Output the (X, Y) coordinate of the center of the cell containing the given text.  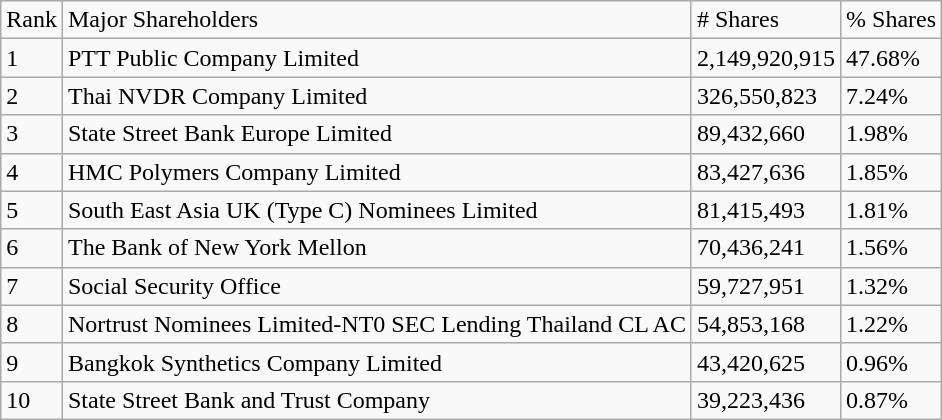
39,223,436 (766, 400)
State Street Bank and Trust Company (376, 400)
The Bank of New York Mellon (376, 248)
Social Security Office (376, 286)
6 (32, 248)
70,436,241 (766, 248)
1.32% (892, 286)
Thai NVDR Company Limited (376, 96)
1.98% (892, 134)
1 (32, 58)
Bangkok Synthetics Company Limited (376, 362)
10 (32, 400)
8 (32, 324)
9 (32, 362)
1.56% (892, 248)
Rank (32, 20)
PTT Public Company Limited (376, 58)
South East Asia UK (Type C) Nominees Limited (376, 210)
HMC Polymers Company Limited (376, 172)
54,853,168 (766, 324)
4 (32, 172)
Major Shareholders (376, 20)
7.24% (892, 96)
89,432,660 (766, 134)
81,415,493 (766, 210)
% Shares (892, 20)
47.68% (892, 58)
7 (32, 286)
83,427,636 (766, 172)
Nortrust Nominees Limited-NT0 SEC Lending Thailand CL AC (376, 324)
1.81% (892, 210)
1.85% (892, 172)
5 (32, 210)
# Shares (766, 20)
2,149,920,915 (766, 58)
43,420,625 (766, 362)
2 (32, 96)
1.22% (892, 324)
0.96% (892, 362)
State Street Bank Europe Limited (376, 134)
326,550,823 (766, 96)
59,727,951 (766, 286)
0.87% (892, 400)
3 (32, 134)
